Extract the [x, y] coordinate from the center of the cell holding the provided text.  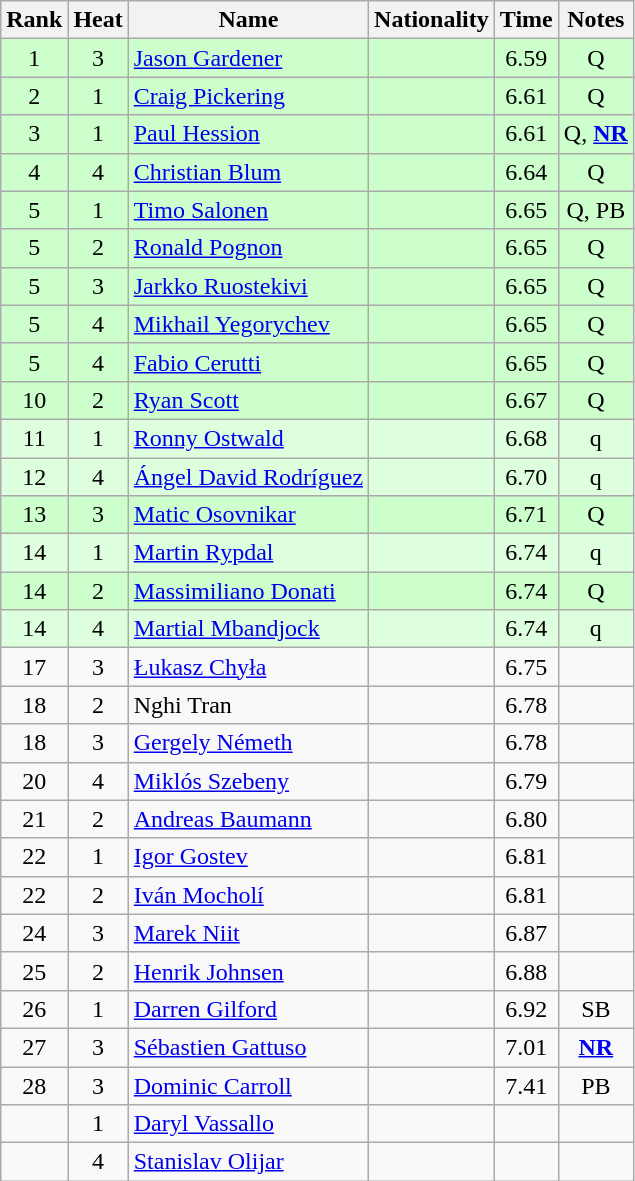
28 [34, 1085]
Mikhail Yegorychev [248, 324]
Rank [34, 20]
6.92 [526, 1009]
25 [34, 971]
6.70 [526, 477]
Andreas Baumann [248, 819]
27 [34, 1047]
Time [526, 20]
Christian Blum [248, 172]
Q, PB [596, 210]
6.64 [526, 172]
Jason Gardener [248, 58]
Gergely Németh [248, 743]
24 [34, 933]
6.67 [526, 400]
Stanislav Olijar [248, 1162]
7.41 [526, 1085]
Matic Osovnikar [248, 515]
Ronald Pognon [248, 248]
Notes [596, 20]
12 [34, 477]
6.68 [526, 438]
Massimiliano Donati [248, 591]
Sébastien Gattuso [248, 1047]
6.87 [526, 933]
Paul Hession [248, 134]
17 [34, 667]
26 [34, 1009]
Timo Salonen [248, 210]
20 [34, 781]
6.71 [526, 515]
PB [596, 1085]
21 [34, 819]
Heat [98, 20]
Jarkko Ruostekivi [248, 286]
Łukasz Chyła [248, 667]
7.01 [526, 1047]
6.75 [526, 667]
Ronny Ostwald [248, 438]
Daryl Vassallo [248, 1124]
6.80 [526, 819]
Ángel David Rodríguez [248, 477]
SB [596, 1009]
Fabio Cerutti [248, 362]
Iván Mocholí [248, 895]
6.88 [526, 971]
Nationality [432, 20]
Henrik Johnsen [248, 971]
10 [34, 400]
Igor Gostev [248, 857]
Name [248, 20]
Nghi Tran [248, 705]
Q, NR [596, 134]
6.79 [526, 781]
Miklós Szebeny [248, 781]
Darren Gilford [248, 1009]
Martial Mbandjock [248, 629]
6.59 [526, 58]
Martin Rypdal [248, 553]
11 [34, 438]
13 [34, 515]
Dominic Carroll [248, 1085]
Marek Niit [248, 933]
Craig Pickering [248, 96]
NR [596, 1047]
Ryan Scott [248, 400]
